Identify which cell holds the provided text, then report its (x, y) central coordinate. 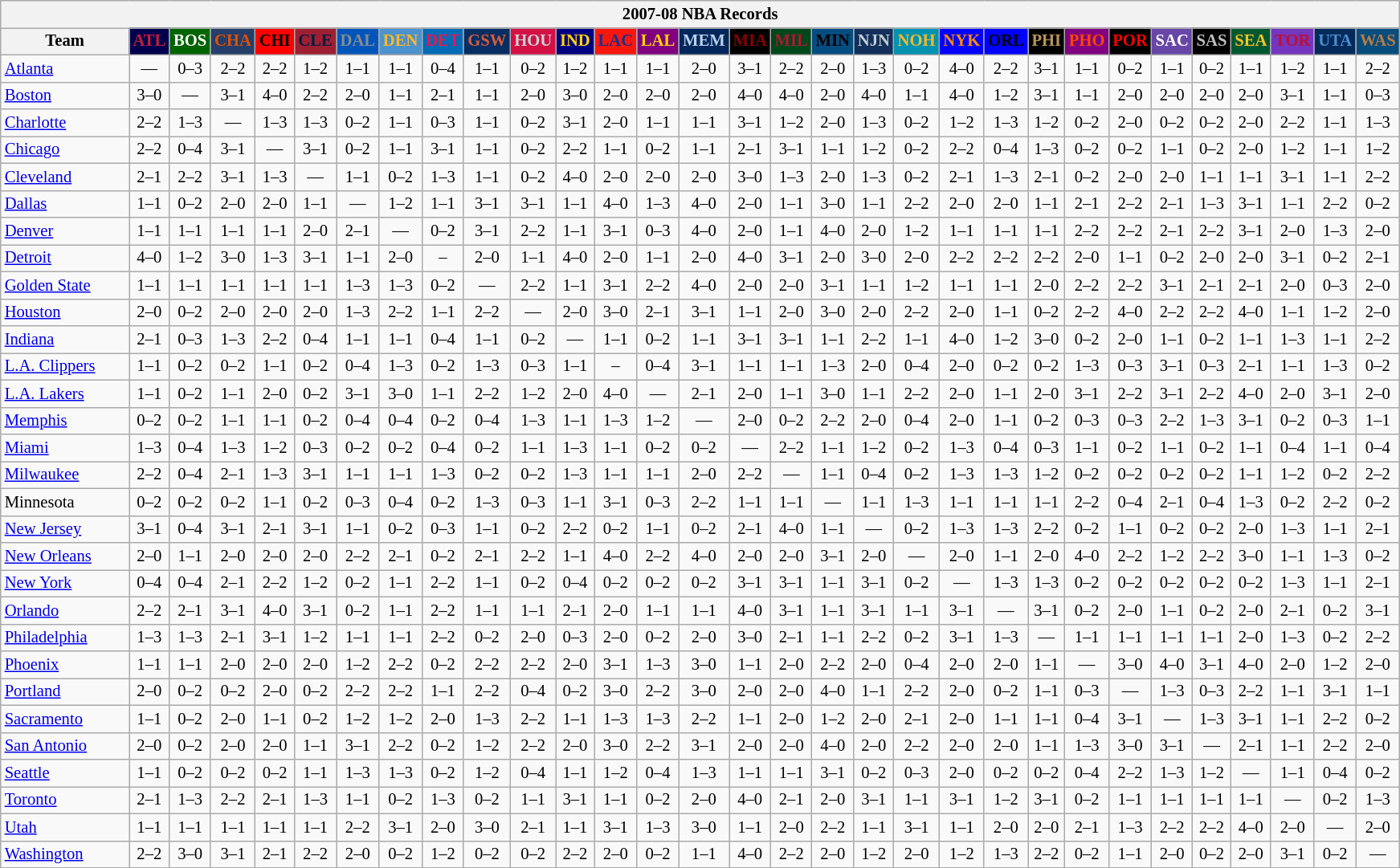
Sacramento (65, 719)
Cleveland (65, 177)
PHO (1087, 41)
SAS (1212, 41)
New Jersey (65, 529)
San Antonio (65, 746)
MIA (750, 41)
New Orleans (65, 556)
2007-08 NBA Records (700, 14)
MEM (704, 41)
HOU (533, 41)
Denver (65, 230)
Milwaukee (65, 475)
NJN (874, 41)
NYK (961, 41)
CHA (233, 41)
Miami (65, 447)
PHI (1047, 41)
CHI (275, 41)
NOH (917, 41)
MIN (833, 41)
CLE (315, 41)
Washington (65, 854)
DEN (400, 41)
POR (1129, 41)
DAL (358, 41)
New York (65, 583)
Phoenix (65, 664)
Golden State (65, 285)
Team (65, 41)
SAC (1173, 41)
Boston (65, 96)
L.A. Lakers (65, 393)
LAL (658, 41)
Indiana (65, 340)
UTA (1335, 41)
L.A. Clippers (65, 366)
DET (443, 41)
LAC (615, 41)
MIL (792, 41)
Orlando (65, 610)
Memphis (65, 421)
Minnesota (65, 502)
Houston (65, 312)
ORL (1006, 41)
Charlotte (65, 123)
Detroit (65, 258)
ATL (149, 41)
IND (575, 41)
Chicago (65, 149)
SEA (1251, 41)
Dallas (65, 204)
Utah (65, 827)
Philadelphia (65, 638)
Portland (65, 691)
BOS (190, 41)
Seattle (65, 773)
TOR (1292, 41)
WAS (1378, 41)
Toronto (65, 800)
Atlanta (65, 68)
GSW (487, 41)
